Locate the cell with the specified text and output its (x, y) center coordinate. 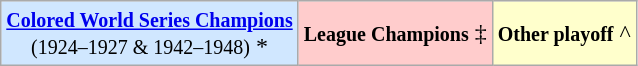
Colored World Series Champions(1924–1927 & 1942–1948) * (150, 34)
Other playoff ^ (564, 34)
League Champions ‡ (395, 34)
